Locate the cell with the specified text and output its (X, Y) center coordinate. 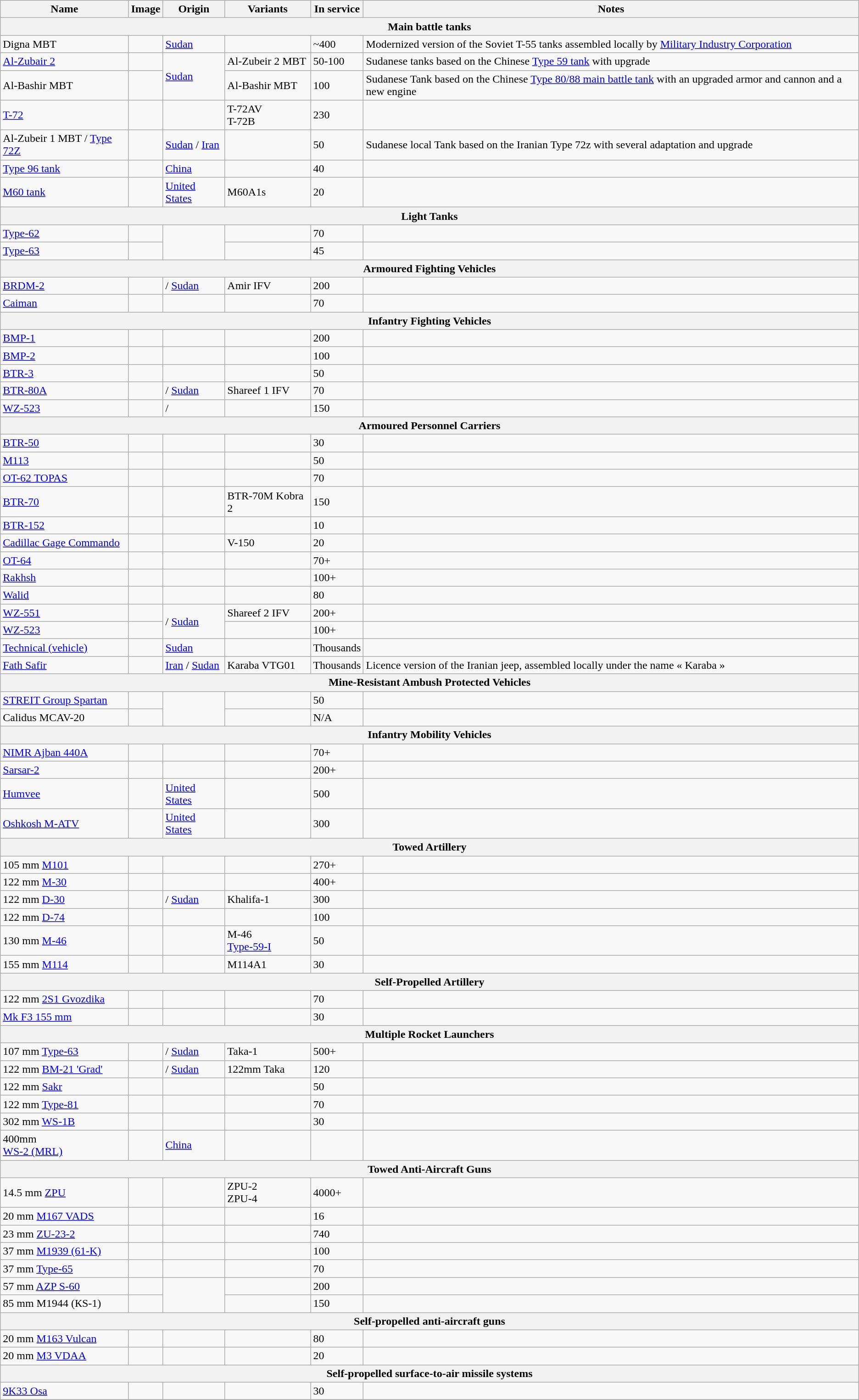
Armoured Fighting Vehicles (429, 269)
500+ (337, 1052)
Mine-Resistant Ambush Protected Vehicles (429, 683)
122 mm 2S1 Gvozdika (64, 999)
Fath Safir (64, 665)
M114A1 (268, 964)
Digna MBT (64, 44)
107 mm Type-63 (64, 1052)
45 (337, 251)
57 mm AZP S-60 (64, 1286)
Technical (vehicle) (64, 648)
105 mm M101 (64, 864)
Sudanese local Tank based on the Iranian Type 72z with several adaptation and upgrade (611, 145)
WZ-551 (64, 613)
M-46Type-59-I (268, 941)
Al-Zubair 2 (64, 62)
122 mm Type-81 (64, 1104)
Al-Zubeir 1 MBT / Type 72Z (64, 145)
130 mm M-46 (64, 941)
40 (337, 168)
37 mm M1939 (61-K) (64, 1251)
400mmWS-2 (MRL) (64, 1145)
BTR-3 (64, 373)
Khalifa-1 (268, 900)
T-72AVT-72B (268, 115)
BTR-152 (64, 525)
Taka-1 (268, 1052)
N/A (337, 717)
20 mm M163 Vulcan (64, 1338)
500 (337, 793)
Sudanese tanks based on the Chinese Type 59 tank with upgrade (611, 62)
BMP-1 (64, 338)
Towed Anti-Aircraft Guns (429, 1169)
Caiman (64, 303)
M60 tank (64, 192)
Oshkosh M-ATV (64, 823)
Humvee (64, 793)
Licence version of the Iranian jeep, assembled locally under the name « Karaba » (611, 665)
Cadillac Gage Commando (64, 543)
Self-propelled surface-to-air missile systems (429, 1373)
BTR-70M Kobra 2 (268, 501)
Amir IFV (268, 286)
M60A1s (268, 192)
Variants (268, 9)
Karaba VTG01 (268, 665)
Al-Zubeir 2 MBT (268, 62)
BTR-50 (64, 443)
122 mm BM-21 'Grad' (64, 1069)
Main battle tanks (429, 27)
BTR-70 (64, 501)
M113 (64, 460)
Origin (194, 9)
302 mm WS-1B (64, 1121)
Mk F3 155 mm (64, 1017)
Type 96 tank (64, 168)
Image (146, 9)
400+ (337, 882)
Type-63 (64, 251)
~400 (337, 44)
Shareef 1 IFV (268, 391)
16 (337, 1216)
122mm Taka (268, 1069)
OT-64 (64, 560)
Infantry Fighting Vehicles (429, 321)
37 mm Type-65 (64, 1269)
122 mm D-74 (64, 917)
Armoured Personnel Carriers (429, 426)
Rakhsh (64, 578)
/ (194, 408)
122 mm M-30 (64, 882)
Iran / Sudan (194, 665)
23 mm ZU-23-2 (64, 1234)
9K33 Osa (64, 1391)
Modernized version of the Soviet T-55 tanks assembled locally by Military Industry Corporation (611, 44)
230 (337, 115)
BRDM-2 (64, 286)
Shareef 2 IFV (268, 613)
Sudanese Tank based on the Chinese Type 80/88 main battle tank with an upgraded armor and cannon and a new engine (611, 85)
14.5 mm ZPU (64, 1193)
BMP-2 (64, 356)
In service (337, 9)
OT-62 TOPAS (64, 478)
Multiple Rocket Launchers (429, 1034)
120 (337, 1069)
NIMR Ajban 440A (64, 752)
85 mm M1944 (КS-1) (64, 1304)
Type-62 (64, 233)
Sarsar-2 (64, 770)
Infantry Mobility Vehicles (429, 735)
740 (337, 1234)
122 mm D-30 (64, 900)
V-150 (268, 543)
Light Tanks (429, 216)
Notes (611, 9)
20 mm M3 VDAA (64, 1356)
BTR-80A (64, 391)
122 mm Sakr (64, 1086)
Towed Artillery (429, 847)
STREIT Group Spartan (64, 700)
Sudan / Iran (194, 145)
Self-propelled anti-aircraft guns (429, 1321)
20 mm M167 VADS (64, 1216)
4000+ (337, 1193)
270+ (337, 864)
10 (337, 525)
ZPU-2ZPU-4 (268, 1193)
T-72 (64, 115)
Walid (64, 595)
Name (64, 9)
Calidus MCAV-20 (64, 717)
50-100 (337, 62)
Self-Propelled Artillery (429, 982)
155 mm M114 (64, 964)
